Detect which cell encompasses the target text, then output its [X, Y] center coordinate. 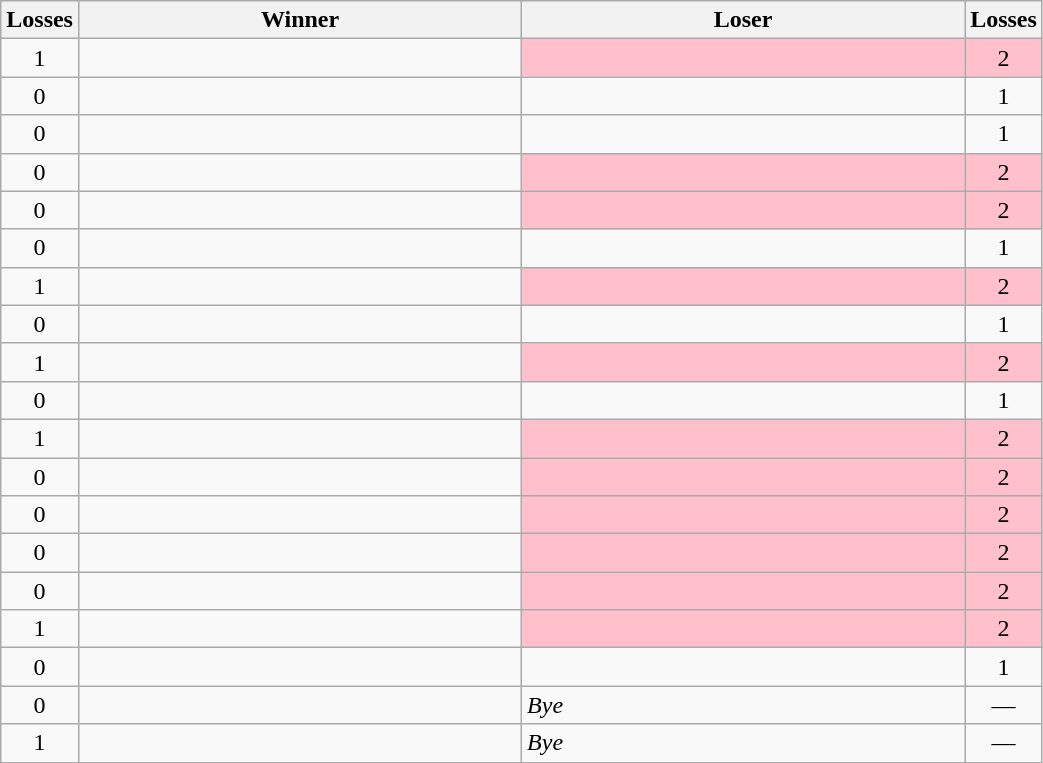
Loser [744, 20]
Winner [300, 20]
